Locate the cell with the specified text and output its (X, Y) center coordinate. 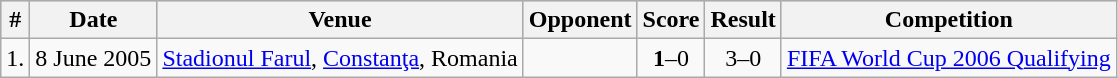
# (16, 20)
3–0 (743, 58)
FIFA World Cup 2006 Qualifying (948, 58)
Result (743, 20)
Date (94, 20)
8 June 2005 (94, 58)
Score (671, 20)
1–0 (671, 58)
Venue (340, 20)
Competition (948, 20)
Stadionul Farul, Constanţa, Romania (340, 58)
Opponent (580, 20)
1. (16, 58)
